Pinpoint the cell where the given text exists, returning its [x, y] midpoint coordinate. 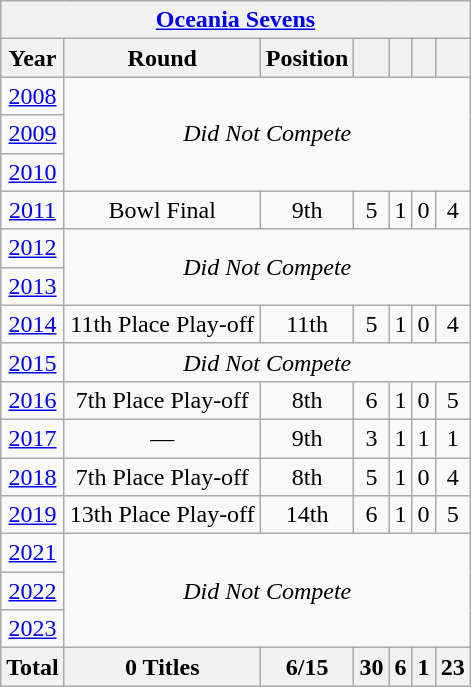
2016 [33, 400]
13th Place Play-off [162, 515]
Bowl Final [162, 210]
Oceania Sevens [236, 20]
2022 [33, 591]
— [162, 438]
Total [33, 667]
2008 [33, 96]
30 [372, 667]
2017 [33, 438]
6/15 [307, 667]
Position [307, 58]
2021 [33, 553]
14th [307, 515]
2010 [33, 172]
3 [372, 438]
Year [33, 58]
0 Titles [162, 667]
2023 [33, 629]
23 [452, 667]
2014 [33, 324]
2018 [33, 477]
2019 [33, 515]
2009 [33, 134]
Round [162, 58]
2013 [33, 286]
11th [307, 324]
2015 [33, 362]
2011 [33, 210]
2012 [33, 248]
11th Place Play-off [162, 324]
